Output the (x, y) coordinate of the center of the cell containing the given text.  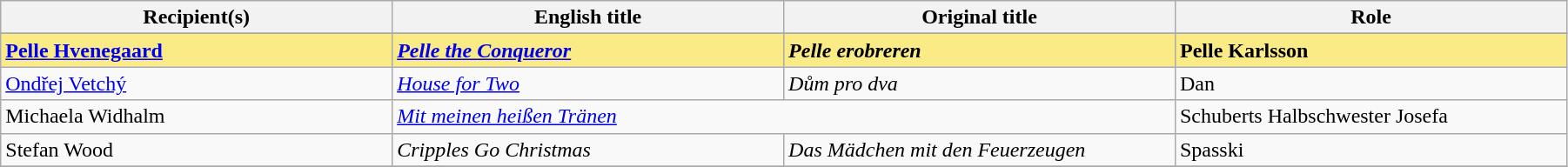
Pelle Karlsson (1370, 50)
Pelle Hvenegaard (197, 50)
Pelle erobreren (980, 50)
Recipient(s) (197, 17)
Stefan Wood (197, 150)
Pelle the Conqueror (588, 50)
Spasski (1370, 150)
Role (1370, 17)
Mit meinen heißen Tränen (784, 117)
Michaela Widhalm (197, 117)
Dan (1370, 83)
Das Mädchen mit den Feuerzeugen (980, 150)
Dům pro dva (980, 83)
Ondřej Vetchý (197, 83)
House for Two (588, 83)
Cripples Go Christmas (588, 150)
Original title (980, 17)
Schuberts Halbschwester Josefa (1370, 117)
English title (588, 17)
